From the cell containing the given text, extract its center point as [x, y] coordinate. 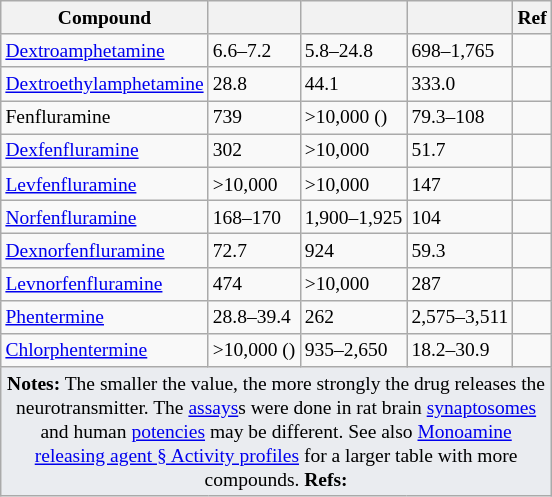
28.8–39.4 [254, 316]
5.8–24.8 [354, 50]
Phentermine [104, 316]
72.7 [254, 250]
44.1 [354, 84]
59.3 [460, 250]
168–170 [254, 216]
Dextroethylamphetamine [104, 84]
262 [354, 316]
Dexnorfenfluramine [104, 250]
2,575–3,511 [460, 316]
104 [460, 216]
28.8 [254, 84]
18.2–30.9 [460, 350]
1,900–1,925 [354, 216]
935–2,650 [354, 350]
739 [254, 118]
Norfenfluramine [104, 216]
474 [254, 284]
Ref [532, 18]
Levnorfenfluramine [104, 284]
287 [460, 284]
698–1,765 [460, 50]
Fenfluramine [104, 118]
Levfenfluramine [104, 184]
6.6–7.2 [254, 50]
147 [460, 184]
79.3–108 [460, 118]
Dextroamphetamine [104, 50]
Dexfenfluramine [104, 150]
51.7 [460, 150]
333.0 [460, 84]
Compound [104, 18]
924 [354, 250]
Chlorphentermine [104, 350]
302 [254, 150]
